Capture the cell that displays the provided text and extract its (X, Y) central coordinate. 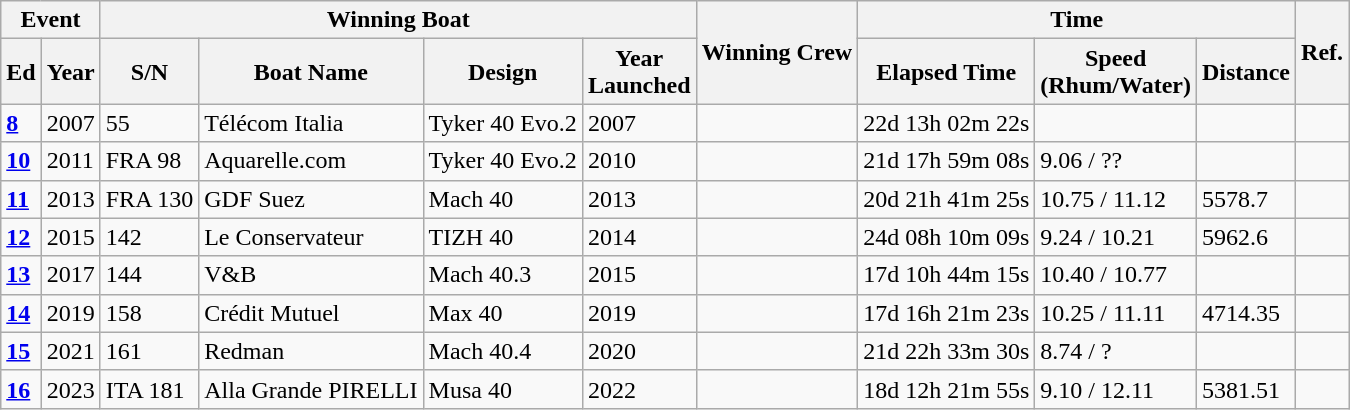
11 (21, 199)
Musa 40 (502, 389)
24d 08h 10m 09s (946, 237)
5962.6 (1246, 237)
FRA 98 (149, 161)
10 (21, 161)
20d 21h 41m 25s (946, 199)
8 (21, 123)
Crédit Mutuel (311, 313)
9.06 / ?? (1116, 161)
9.10 / 12.11 (1116, 389)
5381.51 (1246, 389)
YearLaunched (639, 72)
Alla Grande PIRELLI (311, 389)
FRA 130 (149, 199)
Ed (21, 72)
10.40 / 10.77 (1116, 275)
V&B (311, 275)
Max 40 (502, 313)
Winning Crew (777, 52)
18d 12h 21m 55s (946, 389)
14 (21, 313)
144 (149, 275)
2011 (70, 161)
2023 (70, 389)
Mach 40.4 (502, 351)
Boat Name (311, 72)
8.74 / ? (1116, 351)
158 (149, 313)
17d 16h 21m 23s (946, 313)
22d 13h 02m 22s (946, 123)
TIZH 40 (502, 237)
16 (21, 389)
2020 (639, 351)
Winning Boat (398, 20)
Elapsed Time (946, 72)
4714.35 (1246, 313)
10.25 / 11.11 (1116, 313)
21d 17h 59m 08s (946, 161)
ITA 181 (149, 389)
5578.7 (1246, 199)
Distance (1246, 72)
12 (21, 237)
Event (50, 20)
2017 (70, 275)
10.75 / 11.12 (1116, 199)
55 (149, 123)
Télécom Italia (311, 123)
15 (21, 351)
2010 (639, 161)
21d 22h 33m 30s (946, 351)
GDF Suez (311, 199)
17d 10h 44m 15s (946, 275)
Ref. (1322, 52)
Le Conservateur (311, 237)
Mach 40 (502, 199)
Year (70, 72)
9.24 / 10.21 (1116, 237)
2022 (639, 389)
Redman (311, 351)
161 (149, 351)
Aquarelle.com (311, 161)
Design (502, 72)
142 (149, 237)
Mach 40.3 (502, 275)
2021 (70, 351)
Time (1077, 20)
S/N (149, 72)
13 (21, 275)
2014 (639, 237)
Speed(Rhum/Water) (1116, 72)
